For the text-containing cell, return its midpoint in (X, Y) coordinate format. 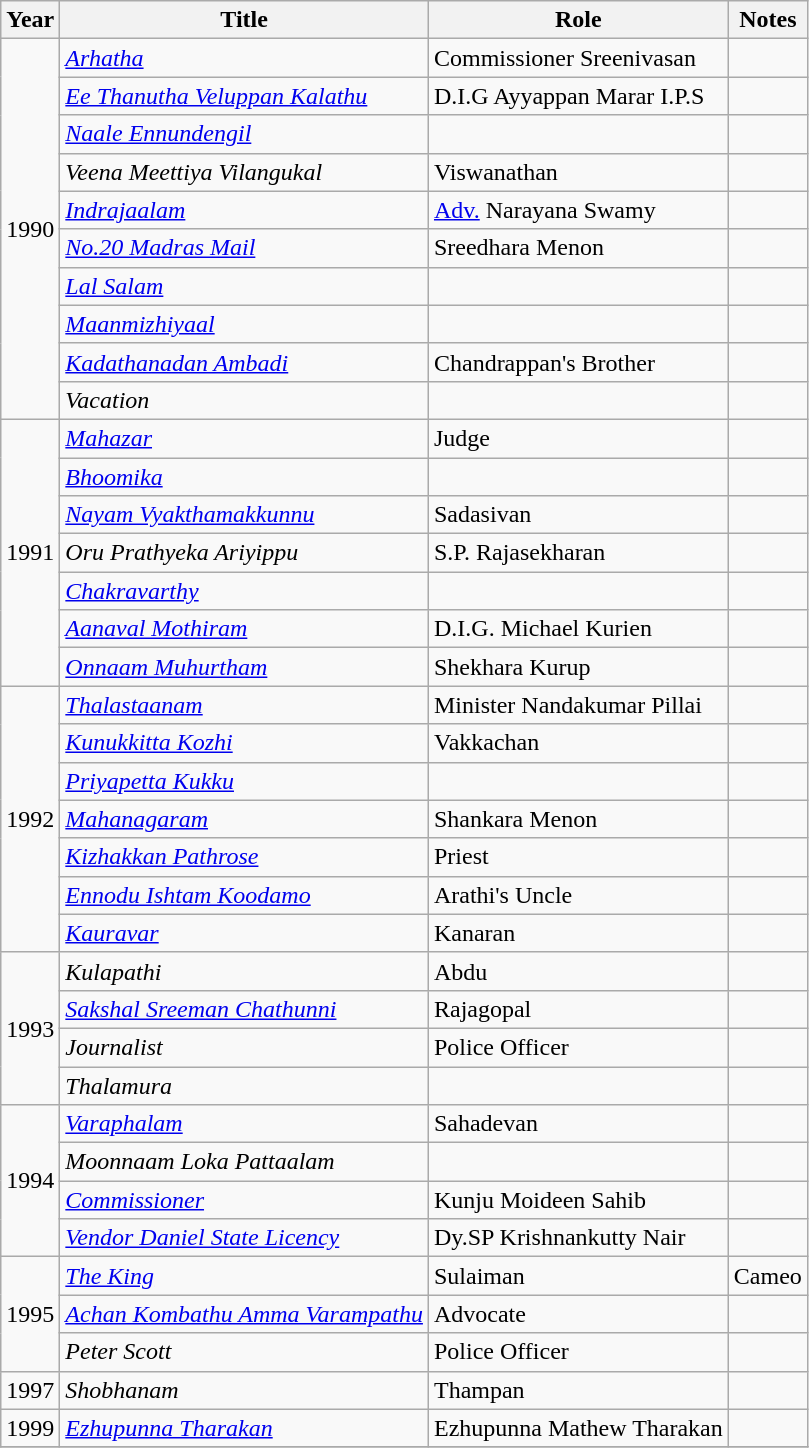
Achan Kombathu Amma Varampathu (244, 1314)
Mahanagaram (244, 819)
Aanaval Mothiram (244, 629)
Veena Meettiya Vilangukal (244, 172)
Maanmizhiyaal (244, 324)
Vendor Daniel State Licency (244, 1238)
Adv. Narayana Swamy (578, 210)
Dy.SP Krishnankutty Nair (578, 1238)
Shobhanam (244, 1390)
Kunukkitta Kozhi (244, 743)
Chandrappan's Brother (578, 362)
Shekhara Kurup (578, 667)
Year (30, 20)
Sadasivan (578, 515)
Kauravar (244, 933)
Journalist (244, 1047)
Ezhupunna Tharakan (244, 1428)
Mahazar (244, 438)
Ee Thanutha Veluppan Kalathu (244, 96)
Varaphalam (244, 1124)
Priyapetta Kukku (244, 781)
Shankara Menon (578, 819)
1993 (30, 1028)
Kunju Moideen Sahib (578, 1200)
D.I.G. Michael Kurien (578, 629)
Vakkachan (578, 743)
Sreedhara Menon (578, 248)
Commissioner Sreenivasan (578, 58)
Ezhupunna Mathew Tharakan (578, 1428)
Minister Nandakumar Pillai (578, 705)
1990 (30, 230)
1991 (30, 552)
The King (244, 1276)
Cameo (768, 1276)
No.20 Madras Mail (244, 248)
S.P. Rajasekharan (578, 553)
Ennodu Ishtam Koodamo (244, 895)
Abdu (578, 971)
Sakshal Sreeman Chathunni (244, 1009)
Kadathanadan Ambadi (244, 362)
Advocate (578, 1314)
Lal Salam (244, 286)
Notes (768, 20)
Bhoomika (244, 477)
D.I.G Ayyappan Marar I.P.S (578, 96)
Vacation (244, 400)
Kizhakkan Pathrose (244, 857)
Priest (578, 857)
Thalamura (244, 1085)
Viswanathan (578, 172)
Onnaam Muhurtham (244, 667)
Moonnaam Loka Pattaalam (244, 1162)
Chakravarthy (244, 591)
Commissioner (244, 1200)
Naale Ennundengil (244, 134)
1999 (30, 1428)
Sulaiman (578, 1276)
1992 (30, 819)
Judge (578, 438)
Arhatha (244, 58)
Oru Prathyeka Ariyippu (244, 553)
Kulapathi (244, 971)
Nayam Vyakthamakkunnu (244, 515)
Arathi's Uncle (578, 895)
Peter Scott (244, 1352)
Thalastaanam (244, 705)
1994 (30, 1181)
Indrajaalam (244, 210)
Thampan (578, 1390)
Sahadevan (578, 1124)
1995 (30, 1314)
Kanaran (578, 933)
Title (244, 20)
Role (578, 20)
Rajagopal (578, 1009)
1997 (30, 1390)
